Search for the cell housing the specified text and yield its [X, Y] center coordinate. 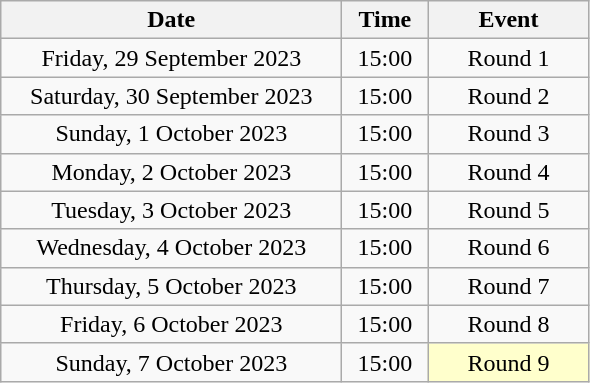
Thursday, 5 October 2023 [172, 286]
Sunday, 7 October 2023 [172, 362]
Friday, 6 October 2023 [172, 324]
Tuesday, 3 October 2023 [172, 210]
Wednesday, 4 October 2023 [172, 248]
Round 3 [508, 134]
Round 4 [508, 172]
Round 8 [508, 324]
Round 7 [508, 286]
Monday, 2 October 2023 [172, 172]
Event [508, 20]
Round 6 [508, 248]
Time [385, 20]
Sunday, 1 October 2023 [172, 134]
Friday, 29 September 2023 [172, 58]
Date [172, 20]
Round 9 [508, 362]
Saturday, 30 September 2023 [172, 96]
Round 1 [508, 58]
Round 2 [508, 96]
Round 5 [508, 210]
